For the text-containing cell, return its midpoint in (X, Y) coordinate format. 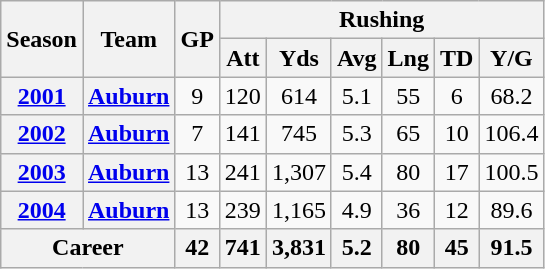
120 (242, 96)
7 (197, 134)
GP (197, 39)
9 (197, 96)
36 (408, 210)
239 (242, 210)
741 (242, 248)
6 (457, 96)
1,307 (298, 172)
106.4 (512, 134)
17 (457, 172)
Team (128, 39)
2001 (42, 96)
Yds (298, 58)
Career (88, 248)
12 (457, 210)
614 (298, 96)
Rushing (382, 20)
Att (242, 58)
68.2 (512, 96)
2002 (42, 134)
91.5 (512, 248)
745 (298, 134)
5.4 (356, 172)
Season (42, 39)
Y/G (512, 58)
100.5 (512, 172)
2003 (42, 172)
55 (408, 96)
10 (457, 134)
65 (408, 134)
Lng (408, 58)
5.3 (356, 134)
3,831 (298, 248)
4.9 (356, 210)
42 (197, 248)
2004 (42, 210)
89.6 (512, 210)
TD (457, 58)
45 (457, 248)
241 (242, 172)
5.2 (356, 248)
5.1 (356, 96)
141 (242, 134)
1,165 (298, 210)
Avg (356, 58)
